Provide the [x, y] coordinate of the cell's center where the given text is located.  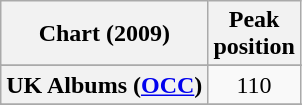
UK Albums (OCC) [104, 85]
110 [254, 85]
Peak position [254, 34]
Chart (2009) [104, 34]
